Provide the [x, y] coordinate of the cell's center where the given text is located.  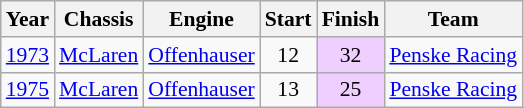
Team [453, 19]
25 [351, 90]
1975 [28, 90]
12 [288, 55]
Year [28, 19]
13 [288, 90]
Finish [351, 19]
Engine [201, 19]
Chassis [98, 19]
32 [351, 55]
1973 [28, 55]
Start [288, 19]
